Return [X, Y] of the center of cell containing provided text 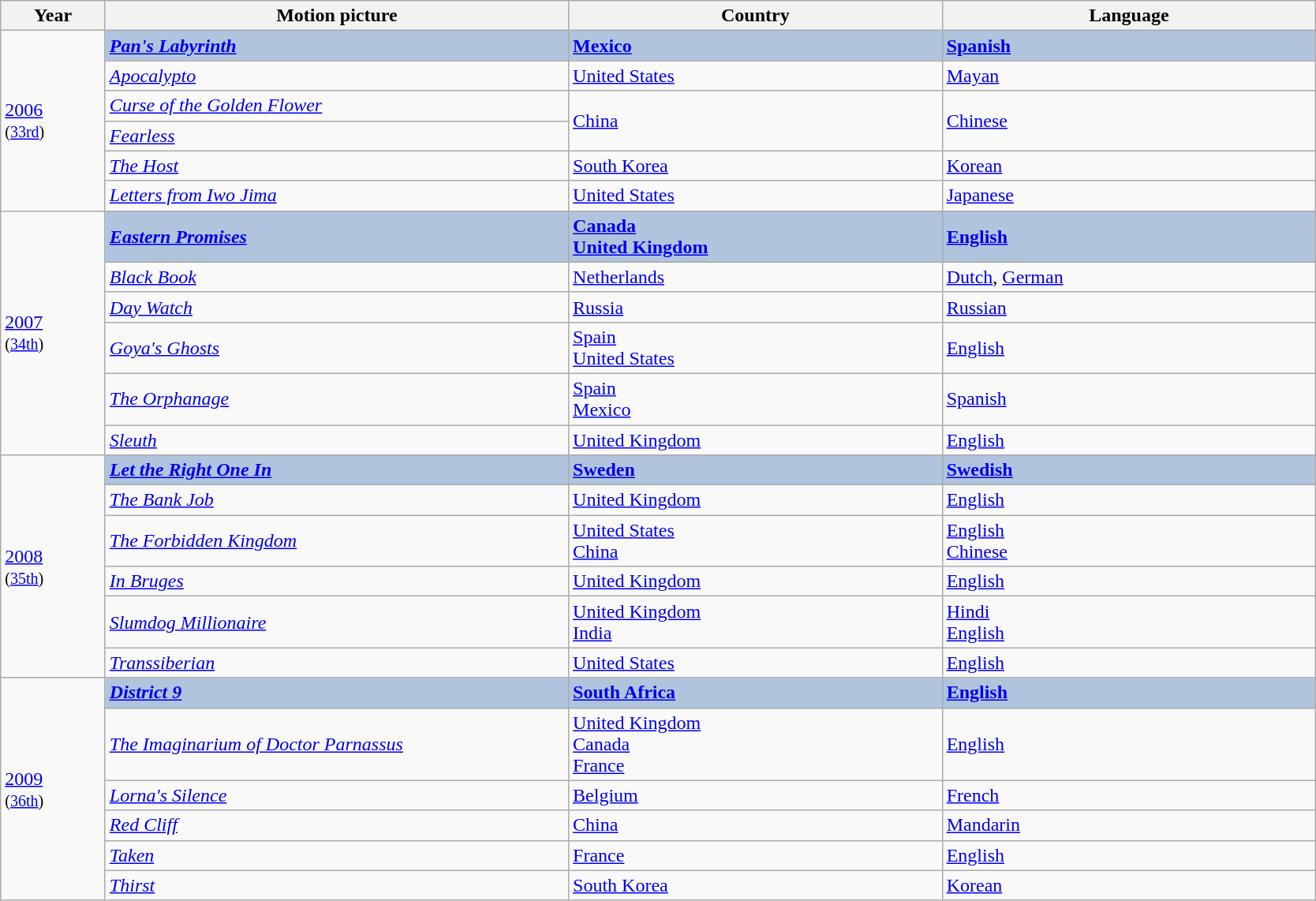
The Bank Job [336, 500]
Motion picture [336, 16]
Mayan [1129, 76]
EnglishChinese [1129, 541]
The Orphanage [336, 399]
Spain United States [756, 347]
Year [54, 16]
Black Book [336, 277]
2007(34th) [54, 333]
Netherlands [756, 277]
HindiEnglish [1129, 622]
2009(36th) [54, 789]
Red Cliff [336, 825]
Transsiberian [336, 663]
Taken [336, 855]
Japanese [1129, 196]
Language [1129, 16]
Fearless [336, 136]
Canada United Kingdom [756, 237]
Sweden [756, 470]
Sleuth [336, 439]
Mandarin [1129, 825]
Day Watch [336, 307]
Eastern Promises [336, 237]
In Bruges [336, 581]
Mexico [756, 46]
The Imaginarium of Doctor Parnassus [336, 744]
Apocalypto [336, 76]
Russian [1129, 307]
Goya's Ghosts [336, 347]
Country [756, 16]
The Host [336, 166]
District 9 [336, 693]
Lorna's Silence [336, 795]
United Kingdom India [756, 622]
Slumdog Millionaire [336, 622]
Curse of the Golden Flower [336, 106]
2006(33rd) [54, 121]
Spain Mexico [756, 399]
Swedish [1129, 470]
French [1129, 795]
United Kingdom Canada France [756, 744]
Let the Right One In [336, 470]
Pan's Labyrinth [336, 46]
South Africa [756, 693]
Chinese [1129, 121]
Letters from Iwo Jima [336, 196]
2008(35th) [54, 566]
United States China [756, 541]
Russia [756, 307]
Dutch, German [1129, 277]
France [756, 855]
The Forbidden Kingdom [336, 541]
Thirst [336, 885]
Belgium [756, 795]
